Return the [x, y] coordinate for the center point of the cell that contains the specified text.  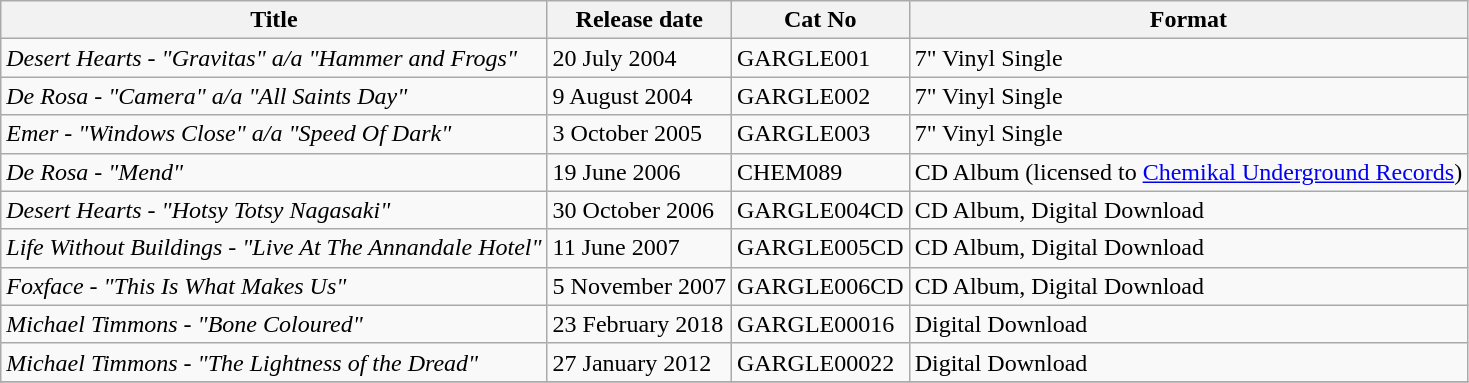
Release date [639, 20]
23 February 2018 [639, 324]
GARGLE006CD [820, 286]
CD Album (licensed to Chemikal Underground Records) [1188, 172]
Desert Hearts - "Gravitas" a/a "Hammer and Frogs" [274, 58]
30 October 2006 [639, 210]
GARGLE005CD [820, 248]
De Rosa - "Mend" [274, 172]
19 June 2006 [639, 172]
9 August 2004 [639, 96]
Title [274, 20]
27 January 2012 [639, 362]
GARGLE003 [820, 134]
GARGLE004CD [820, 210]
De Rosa - "Camera" a/a "All Saints Day" [274, 96]
Life Without Buildings - "Live At The Annandale Hotel" [274, 248]
11 June 2007 [639, 248]
Michael Timmons - "The Lightness of the Dread" [274, 362]
5 November 2007 [639, 286]
GARGLE002 [820, 96]
Emer - "Windows Close" a/a "Speed Of Dark" [274, 134]
GARGLE00016 [820, 324]
Foxface - "This Is What Makes Us" [274, 286]
GARGLE001 [820, 58]
Format [1188, 20]
Cat No [820, 20]
20 July 2004 [639, 58]
CHEM089 [820, 172]
Desert Hearts - "Hotsy Totsy Nagasaki" [274, 210]
Michael Timmons - "Bone Coloured" [274, 324]
3 October 2005 [639, 134]
GARGLE00022 [820, 362]
